Determine the (x, y) coordinate at the center of the cell enclosing the given text.  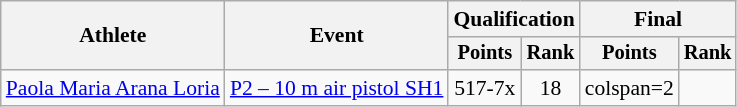
517-7x (484, 88)
Paola Maria Arana Loria (113, 88)
P2 – 10 m air pistol SH1 (337, 88)
Qualification (514, 19)
colspan=2 (630, 88)
18 (550, 88)
Event (337, 36)
Athlete (113, 36)
Final (658, 19)
